Return the [X, Y] coordinate for the center point of the cell that contains the specified text.  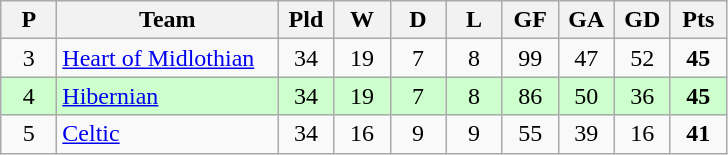
41 [698, 134]
3 [29, 58]
47 [586, 58]
5 [29, 134]
Celtic [168, 134]
36 [642, 96]
GD [642, 20]
Team [168, 20]
52 [642, 58]
86 [530, 96]
D [418, 20]
50 [586, 96]
Pld [306, 20]
99 [530, 58]
P [29, 20]
GF [530, 20]
55 [530, 134]
39 [586, 134]
W [362, 20]
Heart of Midlothian [168, 58]
4 [29, 96]
Pts [698, 20]
L [474, 20]
GA [586, 20]
Hibernian [168, 96]
